Search for the cell housing the specified text and yield its [X, Y] center coordinate. 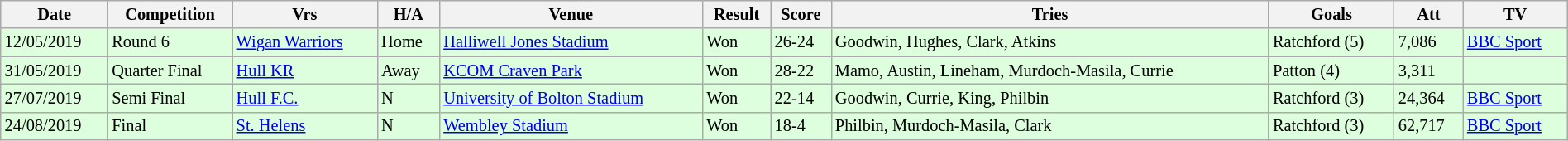
24/08/2019 [55, 126]
Patton (4) [1331, 70]
University of Bolton Stadium [571, 98]
Score [801, 14]
62,717 [1429, 126]
KCOM Craven Park [571, 70]
28-22 [801, 70]
Goodwin, Hughes, Clark, Atkins [1050, 42]
Semi Final [170, 98]
Final [170, 126]
Philbin, Murdoch-Masila, Clark [1050, 126]
3,311 [1429, 70]
Result [736, 14]
Vrs [304, 14]
St. Helens [304, 126]
Goodwin, Currie, King, Philbin [1050, 98]
Home [409, 42]
Round 6 [170, 42]
H/A [409, 14]
Quarter Final [170, 70]
27/07/2019 [55, 98]
Wembley Stadium [571, 126]
Goals [1331, 14]
Halliwell Jones Stadium [571, 42]
12/05/2019 [55, 42]
7,086 [1429, 42]
Ratchford (5) [1331, 42]
31/05/2019 [55, 70]
Hull KR [304, 70]
22-14 [801, 98]
Away [409, 70]
Att [1429, 14]
Hull F.C. [304, 98]
TV [1515, 14]
24,364 [1429, 98]
Venue [571, 14]
18-4 [801, 126]
Date [55, 14]
26-24 [801, 42]
Mamo, Austin, Lineham, Murdoch-Masila, Currie [1050, 70]
Wigan Warriors [304, 42]
Competition [170, 14]
Tries [1050, 14]
